Extract the [X, Y] coordinate from the center of the cell holding the provided text.  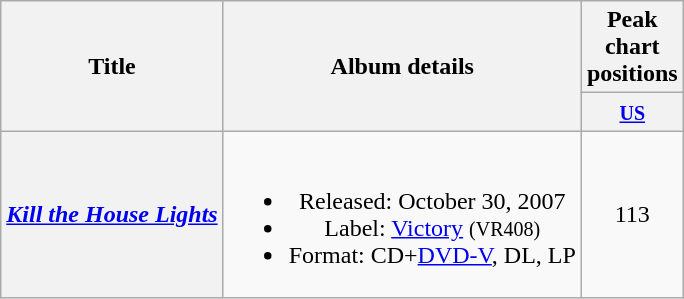
Kill the House Lights [112, 214]
Album details [402, 66]
US [632, 112]
Released: October 30, 2007Label: Victory (VR408)Format: CD+DVD-V, DL, LP [402, 214]
113 [632, 214]
Title [112, 66]
Peak chartpositions [632, 47]
